Search for the cell housing the specified text and yield its (X, Y) center coordinate. 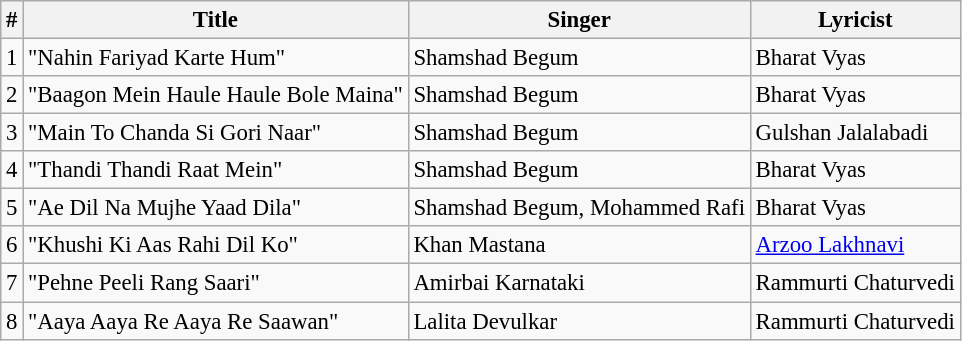
4 (12, 170)
2 (12, 95)
7 (12, 283)
1 (12, 58)
8 (12, 321)
"Nahin Fariyad Karte Hum" (216, 58)
Lalita Devulkar (579, 321)
Title (216, 20)
Amirbai Karnataki (579, 283)
"Pehne Peeli Rang Saari" (216, 283)
Arzoo Lakhnavi (855, 245)
"Baagon Mein Haule Haule Bole Maina" (216, 95)
5 (12, 208)
Khan Mastana (579, 245)
# (12, 20)
"Khushi Ki Aas Rahi Dil Ko" (216, 245)
"Aaya Aaya Re Aaya Re Saawan" (216, 321)
Gulshan Jalalabadi (855, 133)
"Ae Dil Na Mujhe Yaad Dila" (216, 208)
Singer (579, 20)
3 (12, 133)
Lyricist (855, 20)
"Thandi Thandi Raat Mein" (216, 170)
6 (12, 245)
Shamshad Begum, Mohammed Rafi (579, 208)
"Main To Chanda Si Gori Naar" (216, 133)
